Provide the [X, Y] coordinate of the cell's center where the given text is located.  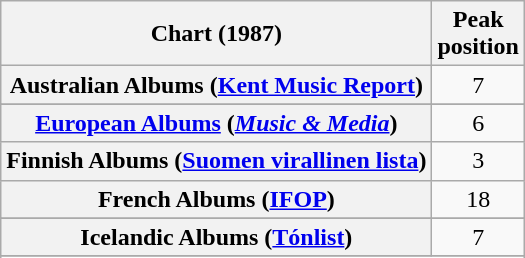
3 [478, 161]
Peakposition [478, 34]
French Albums (IFOP) [216, 199]
6 [478, 123]
Icelandic Albums (Tónlist) [216, 237]
18 [478, 199]
European Albums (Music & Media) [216, 123]
Australian Albums (Kent Music Report) [216, 85]
Finnish Albums (Suomen virallinen lista) [216, 161]
Chart (1987) [216, 34]
